Locate the cell with the specified text and output its (x, y) center coordinate. 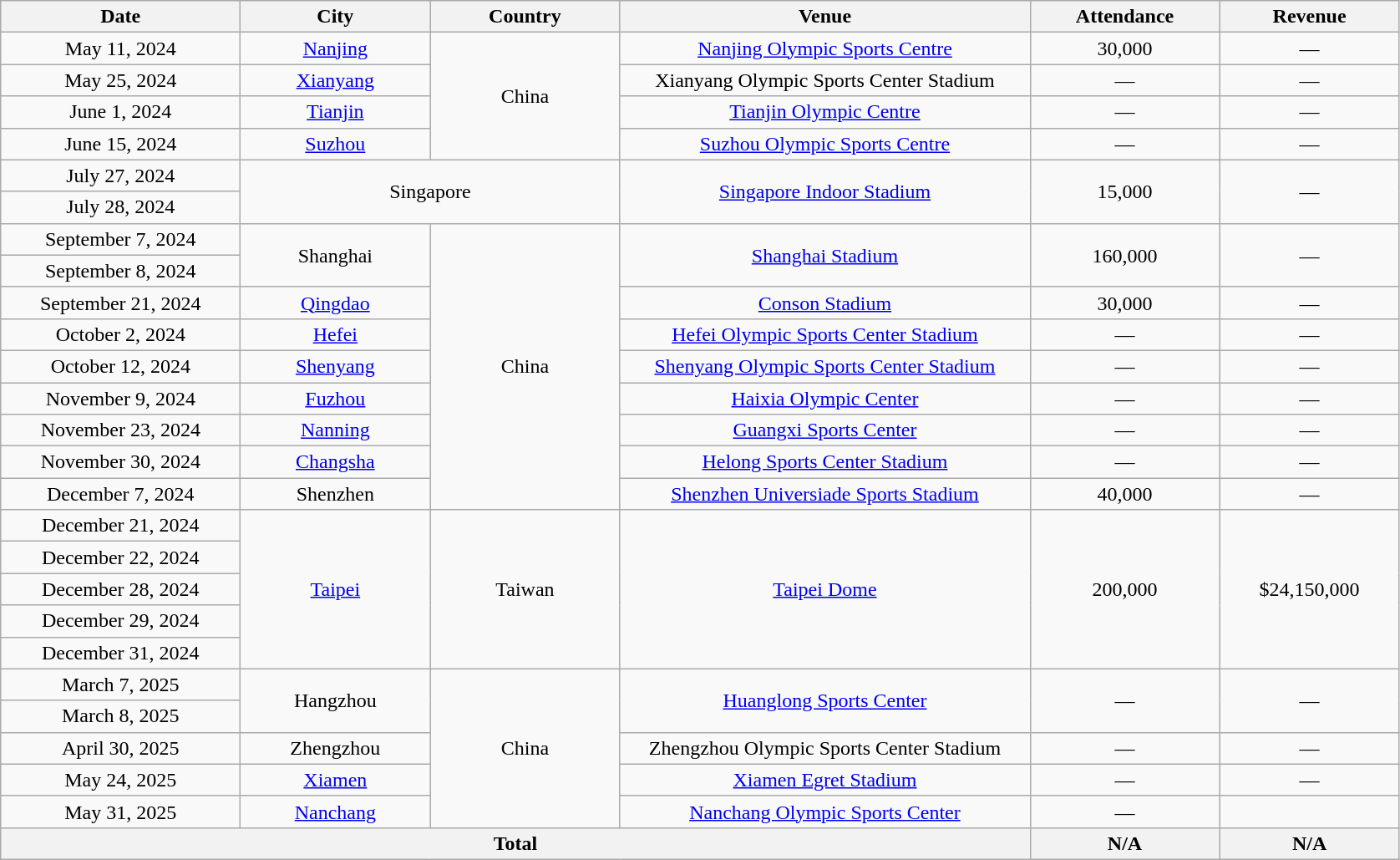
200,000 (1124, 589)
July 27, 2024 (120, 176)
April 30, 2025 (120, 748)
June 15, 2024 (120, 144)
160,000 (1124, 255)
May 24, 2025 (120, 780)
May 31, 2025 (120, 812)
Hefei Olympic Sports Center Stadium (825, 334)
Shenzhen Universiade Sports Stadium (825, 494)
June 1, 2024 (120, 112)
Zhengzhou Olympic Sports Center Stadium (825, 748)
September 21, 2024 (120, 303)
Hefei (336, 334)
Nanjing (336, 48)
Fuzhou (336, 399)
Attendance (1124, 17)
Nanjing Olympic Sports Centre (825, 48)
$24,150,000 (1310, 589)
Shenyang Olympic Sports Center Stadium (825, 366)
December 22, 2024 (120, 557)
Suzhou (336, 144)
November 23, 2024 (120, 430)
Nanchang (336, 812)
Huanglong Sports Center (825, 700)
Changsha (336, 462)
Venue (825, 17)
December 7, 2024 (120, 494)
City (336, 17)
March 7, 2025 (120, 684)
Xiamen (336, 780)
Qingdao (336, 303)
Shenzhen (336, 494)
Shanghai Stadium (825, 255)
December 31, 2024 (120, 653)
Helong Sports Center Stadium (825, 462)
September 8, 2024 (120, 271)
Country (525, 17)
May 11, 2024 (120, 48)
Taipei (336, 589)
Suzhou Olympic Sports Centre (825, 144)
Tianjin (336, 112)
Shanghai (336, 255)
40,000 (1124, 494)
Revenue (1310, 17)
Zhengzhou (336, 748)
December 28, 2024 (120, 589)
Tianjin Olympic Centre (825, 112)
Singapore Indoor Stadium (825, 191)
November 9, 2024 (120, 399)
November 30, 2024 (120, 462)
Hangzhou (336, 700)
Taiwan (525, 589)
October 12, 2024 (120, 366)
Guangxi Sports Center (825, 430)
Total (515, 843)
Taipei Dome (825, 589)
Shenyang (336, 366)
March 8, 2025 (120, 716)
Singapore (430, 191)
15,000 (1124, 191)
October 2, 2024 (120, 334)
September 7, 2024 (120, 239)
Nanning (336, 430)
Conson Stadium (825, 303)
Haixia Olympic Center (825, 399)
Nanchang Olympic Sports Center (825, 812)
July 28, 2024 (120, 207)
Xianyang Olympic Sports Center Stadium (825, 80)
May 25, 2024 (120, 80)
Xiamen Egret Stadium (825, 780)
December 21, 2024 (120, 526)
Xianyang (336, 80)
Date (120, 17)
December 29, 2024 (120, 621)
